Find where the given text appears and provide that cell's center as (x, y) coordinate. 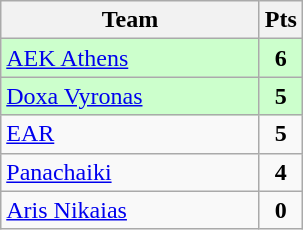
Pts (280, 20)
Panachaiki (130, 172)
Aris Nikaias (130, 210)
0 (280, 210)
Team (130, 20)
AEK Athens (130, 58)
Doxa Vyronas (130, 96)
4 (280, 172)
EAR (130, 134)
6 (280, 58)
